Capture the cell that displays the provided text and extract its (x, y) central coordinate. 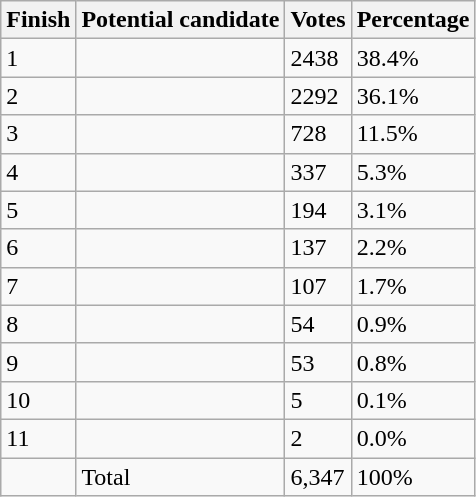
11 (38, 438)
100% (413, 477)
36.1% (413, 96)
1 (38, 58)
0.8% (413, 362)
2292 (318, 96)
Votes (318, 20)
3.1% (413, 210)
8 (38, 324)
5.3% (413, 172)
4 (38, 172)
3 (38, 134)
54 (318, 324)
Finish (38, 20)
38.4% (413, 58)
137 (318, 248)
9 (38, 362)
2.2% (413, 248)
11.5% (413, 134)
1.7% (413, 286)
2438 (318, 58)
10 (38, 400)
728 (318, 134)
194 (318, 210)
53 (318, 362)
Potential candidate (180, 20)
Percentage (413, 20)
107 (318, 286)
0.1% (413, 400)
7 (38, 286)
6,347 (318, 477)
337 (318, 172)
Total (180, 477)
0.9% (413, 324)
0.0% (413, 438)
6 (38, 248)
